Detect which cell encompasses the target text, then output its (X, Y) center coordinate. 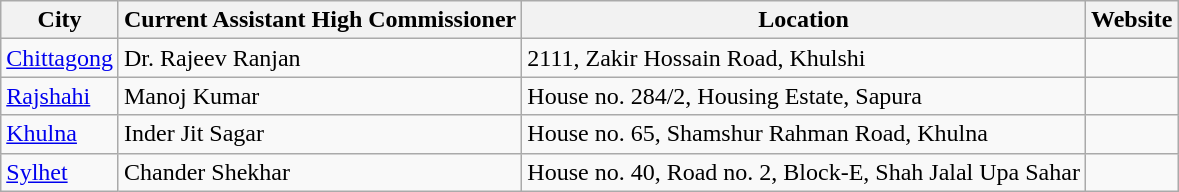
Inder Jit Sagar (320, 134)
Chander Shekhar (320, 172)
Rajshahi (60, 96)
House no. 40, Road no. 2, Block-E, Shah Jalal Upa Sahar (804, 172)
Current Assistant High Commissioner (320, 20)
Location (804, 20)
House no. 65, Shamshur Rahman Road, Khulna (804, 134)
Chittagong (60, 58)
House no. 284/2, Housing Estate, Sapura (804, 96)
Website (1131, 20)
City (60, 20)
Dr. Rajeev Ranjan (320, 58)
Khulna (60, 134)
Manoj Kumar (320, 96)
2111, Zakir Hossain Road, Khulshi (804, 58)
Sylhet (60, 172)
